Search for the cell housing the specified text and yield its (X, Y) center coordinate. 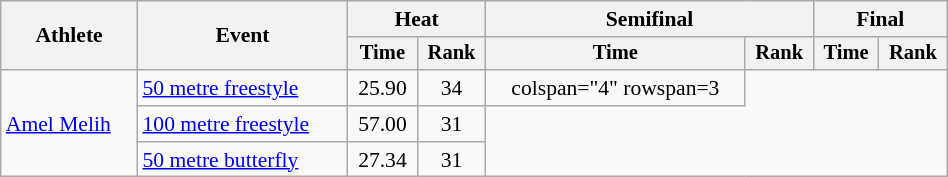
colspan="4" rowspan=3 (616, 88)
Final (880, 19)
25.90 (383, 88)
Athlete (70, 36)
50 metre freestyle (242, 88)
Semifinal (650, 19)
34 (451, 88)
Amel Melih (70, 124)
100 metre freestyle (242, 124)
Heat (417, 19)
57.00 (383, 124)
Event (242, 36)
31 (451, 124)
